Output the (X, Y) coordinate of the center of the cell containing the given text.  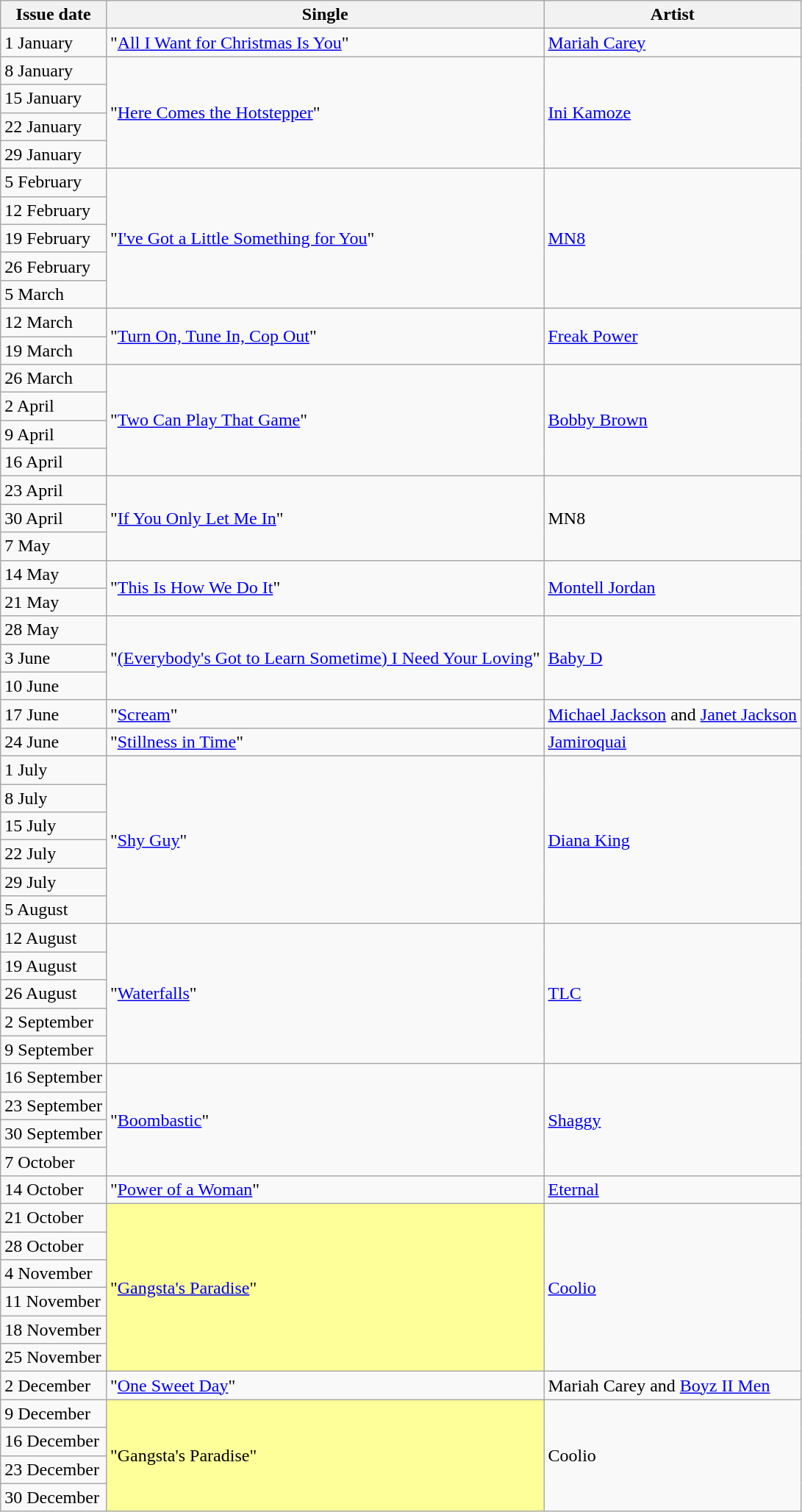
4 November (54, 1274)
2 December (54, 1386)
Mariah Carey (673, 43)
5 March (54, 294)
21 May (54, 602)
26 August (54, 994)
19 August (54, 966)
16 September (54, 1078)
21 October (54, 1217)
Ini Kamoze (673, 112)
7 October (54, 1161)
Bobby Brown (673, 420)
Eternal (673, 1189)
23 September (54, 1106)
18 November (54, 1330)
11 November (54, 1302)
30 September (54, 1133)
24 June (54, 742)
15 January (54, 98)
"Boombastic" (325, 1119)
Michael Jackson and Janet Jackson (673, 714)
16 April (54, 462)
"I've Got a Little Something for You" (325, 238)
25 November (54, 1358)
2 April (54, 406)
"All I Want for Christmas Is You" (325, 43)
"Here Comes the Hotstepper" (325, 112)
Mariah Carey and Boyz II Men (673, 1386)
9 September (54, 1050)
TLC (673, 994)
Jamiroquai (673, 742)
1 July (54, 770)
2 September (54, 1022)
5 February (54, 182)
"Scream" (325, 714)
16 December (54, 1441)
"If You Only Let Me In" (325, 518)
14 October (54, 1189)
30 April (54, 518)
7 May (54, 546)
"Stillness in Time" (325, 742)
26 February (54, 266)
29 July (54, 882)
"One Sweet Day" (325, 1386)
22 January (54, 126)
12 March (54, 322)
3 June (54, 658)
17 June (54, 714)
19 March (54, 351)
"Shy Guy" (325, 839)
Shaggy (673, 1119)
Diana King (673, 839)
5 August (54, 910)
"Waterfalls" (325, 994)
8 January (54, 71)
"Turn On, Tune In, Cop Out" (325, 336)
Montell Jordan (673, 588)
Baby D (673, 658)
Artist (673, 15)
28 October (54, 1246)
"Two Can Play That Game" (325, 420)
22 July (54, 854)
23 April (54, 490)
9 April (54, 434)
Freak Power (673, 336)
1 January (54, 43)
"Power of a Woman" (325, 1189)
9 December (54, 1414)
23 December (54, 1469)
8 July (54, 798)
15 July (54, 826)
12 August (54, 938)
26 March (54, 379)
10 June (54, 686)
19 February (54, 238)
Single (325, 15)
"(Everybody's Got to Learn Sometime) I Need Your Loving" (325, 658)
14 May (54, 574)
12 February (54, 210)
"This Is How We Do It" (325, 588)
29 January (54, 154)
Issue date (54, 15)
28 May (54, 630)
30 December (54, 1497)
